Capture the cell that displays the provided text and extract its [X, Y] central coordinate. 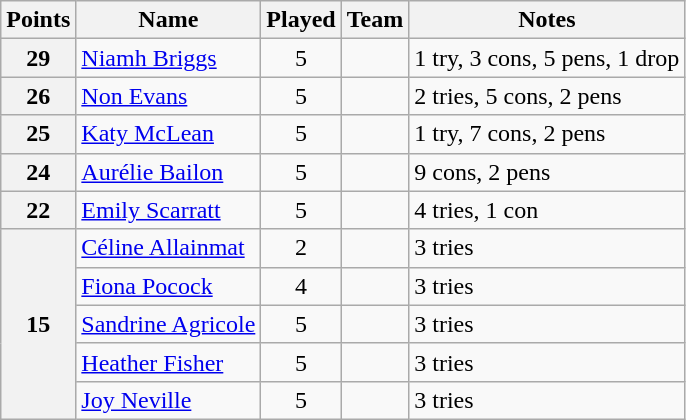
Team [375, 20]
Name [168, 20]
Heather Fisher [168, 362]
Niamh Briggs [168, 58]
1 try, 7 cons, 2 pens [547, 134]
4 tries, 1 con [547, 210]
26 [38, 96]
Emily Scarratt [168, 210]
Notes [547, 20]
4 [301, 286]
Points [38, 20]
Joy Neville [168, 400]
Non Evans [168, 96]
Aurélie Bailon [168, 172]
Played [301, 20]
25 [38, 134]
Céline Allainmat [168, 248]
24 [38, 172]
Sandrine Agricole [168, 324]
22 [38, 210]
29 [38, 58]
2 [301, 248]
2 tries, 5 cons, 2 pens [547, 96]
Katy McLean [168, 134]
15 [38, 324]
Fiona Pocock [168, 286]
9 cons, 2 pens [547, 172]
1 try, 3 cons, 5 pens, 1 drop [547, 58]
